Return [x, y] of the center of cell containing provided text 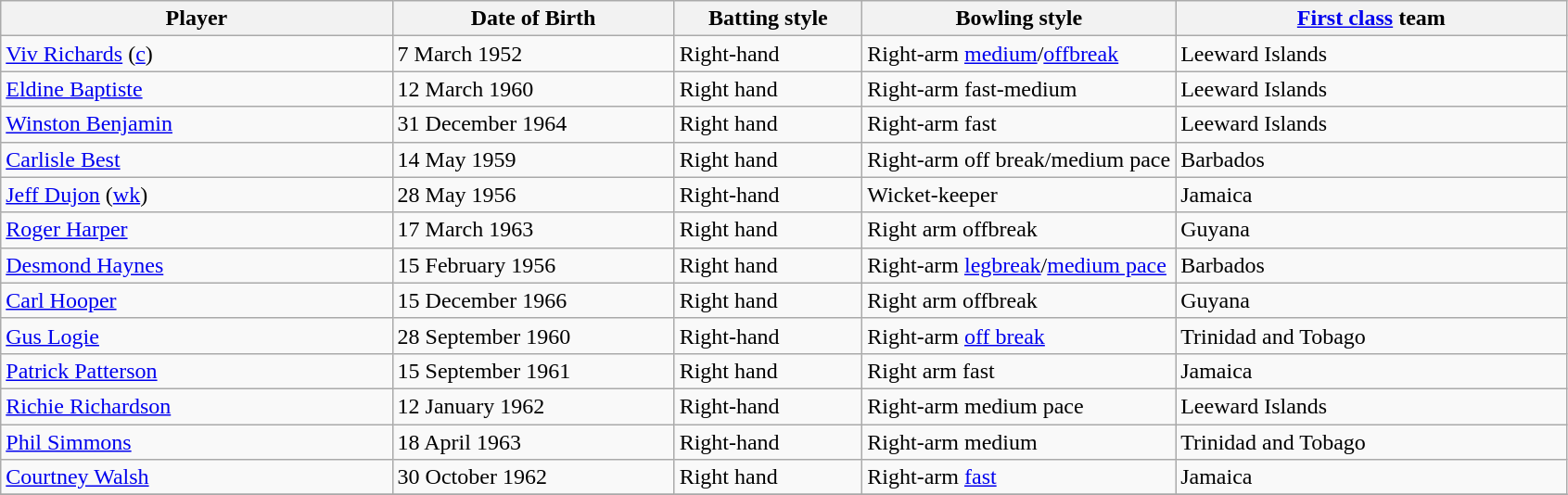
Wicket-keeper [1019, 195]
15 February 1956 [533, 265]
Desmond Haynes [197, 265]
7 March 1952 [533, 54]
Patrick Patterson [197, 371]
Batting style [768, 19]
15 September 1961 [533, 371]
Jeff Dujon (wk) [197, 195]
14 May 1959 [533, 159]
Phil Simmons [197, 442]
28 May 1956 [533, 195]
Courtney Walsh [197, 477]
Richie Richardson [197, 406]
Carlisle Best [197, 159]
15 December 1966 [533, 300]
Roger Harper [197, 230]
31 December 1964 [533, 124]
Player [197, 19]
Winston Benjamin [197, 124]
Eldine Baptiste [197, 89]
Right-arm off break/medium pace [1019, 159]
Right-arm medium pace [1019, 406]
Carl Hooper [197, 300]
Right-arm fast-medium [1019, 89]
Right-arm medium/offbreak [1019, 54]
Gus Logie [197, 336]
30 October 1962 [533, 477]
17 March 1963 [533, 230]
Right-arm legbreak/medium pace [1019, 265]
28 September 1960 [533, 336]
Right-arm off break [1019, 336]
Viv Richards (c) [197, 54]
18 April 1963 [533, 442]
Right arm fast [1019, 371]
Right-arm medium [1019, 442]
Bowling style [1019, 19]
Date of Birth [533, 19]
First class team [1371, 19]
12 January 1962 [533, 406]
12 March 1960 [533, 89]
